Search for the cell housing the specified text and yield its (X, Y) center coordinate. 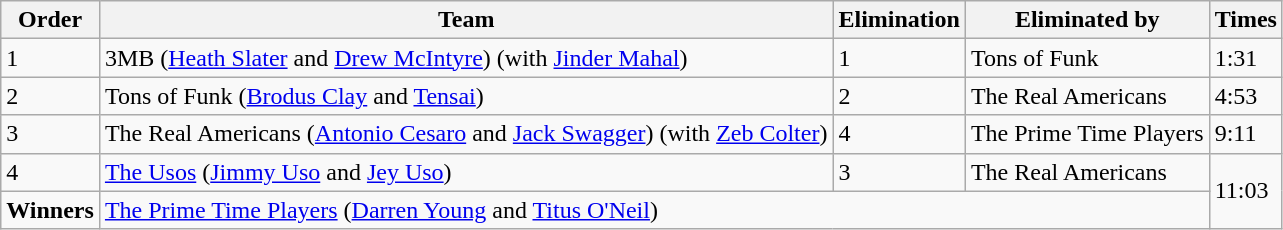
The Prime Time Players (Darren Young and Titus O'Neil) (654, 210)
The Usos (Jimmy Uso and Jey Uso) (466, 172)
Elimination (899, 20)
1:31 (1246, 58)
Tons of Funk (Brodus Clay and Tensai) (466, 96)
The Real Americans (Antonio Cesaro and Jack Swagger) (with Zeb Colter) (466, 134)
4:53 (1246, 96)
Team (466, 20)
Order (50, 20)
The Prime Time Players (1087, 134)
Winners (50, 210)
9:11 (1246, 134)
Tons of Funk (1087, 58)
Times (1246, 20)
3MB (Heath Slater and Drew McIntyre) (with Jinder Mahal) (466, 58)
11:03 (1246, 191)
Eliminated by (1087, 20)
